Determine the [X, Y] coordinate at the center of the cell enclosing the given text.  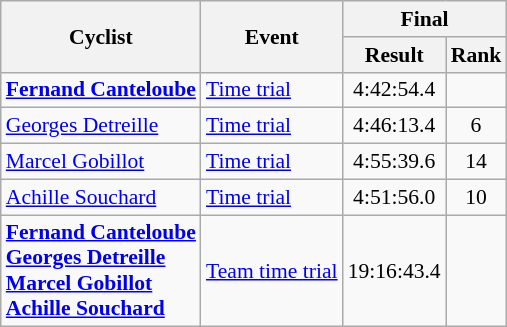
4:42:54.4 [394, 90]
Fernand CanteloubeGeorges DetreilleMarcel GobillotAchille Souchard [101, 271]
4:55:39.6 [394, 162]
Marcel Gobillot [101, 162]
Rank [476, 55]
Fernand Canteloube [101, 90]
Result [394, 55]
Event [272, 36]
Georges Detreille [101, 126]
10 [476, 197]
Team time trial [272, 271]
Final [425, 19]
4:51:56.0 [394, 197]
14 [476, 162]
4:46:13.4 [394, 126]
19:16:43.4 [394, 271]
6 [476, 126]
Achille Souchard [101, 197]
Cyclist [101, 36]
